Scan for the cell matching the given text and deliver its (X, Y) coordinate at center. 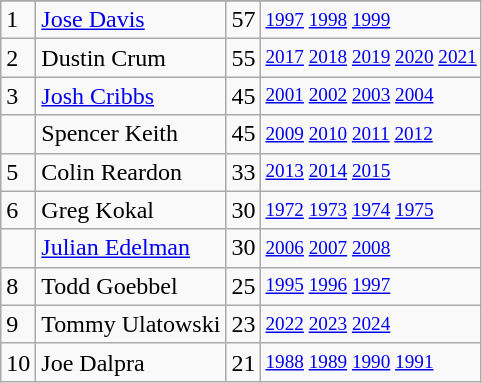
9 (18, 324)
6 (18, 210)
2009 2010 2011 2012 (371, 134)
Josh Cribbs (131, 96)
10 (18, 362)
33 (244, 172)
5 (18, 172)
Greg Kokal (131, 210)
21 (244, 362)
23 (244, 324)
57 (244, 20)
1 (18, 20)
1995 1996 1997 (371, 286)
2006 2007 2008 (371, 248)
25 (244, 286)
2022 2023 2024 (371, 324)
3 (18, 96)
Joe Dalpra (131, 362)
1972 1973 1974 1975 (371, 210)
Todd Goebbel (131, 286)
1997 1998 1999 (371, 20)
8 (18, 286)
1988 1989 1990 1991 (371, 362)
Julian Edelman (131, 248)
Dustin Crum (131, 58)
55 (244, 58)
2 (18, 58)
Tommy Ulatowski (131, 324)
Spencer Keith (131, 134)
2013 2014 2015 (371, 172)
2017 2018 2019 2020 2021 (371, 58)
Jose Davis (131, 20)
Colin Reardon (131, 172)
2001 2002 2003 2004 (371, 96)
